Output the (X, Y) coordinate of the center of the cell containing the given text.  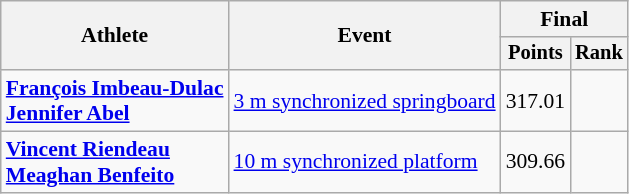
Athlete (115, 36)
Event (365, 36)
10 m synchronized platform (365, 162)
François Imbeau-DulacJennifer Abel (115, 100)
Rank (599, 54)
Vincent RiendeauMeaghan Benfeito (115, 162)
317.01 (536, 100)
Final (564, 19)
Points (536, 54)
309.66 (536, 162)
3 m synchronized springboard (365, 100)
